Find where the given text appears and provide that cell's center as [x, y] coordinate. 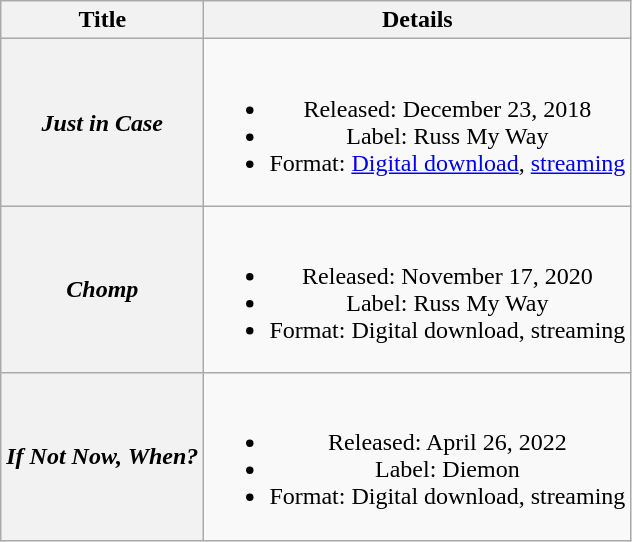
If Not Now, When? [102, 456]
Released: April 26, 2022Label: DiemonFormat: Digital download, streaming [418, 456]
Released: December 23, 2018Label: Russ My WayFormat: Digital download, streaming [418, 122]
Details [418, 20]
Title [102, 20]
Released: November 17, 2020Label: Russ My WayFormat: Digital download, streaming [418, 290]
Chomp [102, 290]
Just in Case [102, 122]
